Provide the (x, y) coordinate of the cell's center where the given text is located.  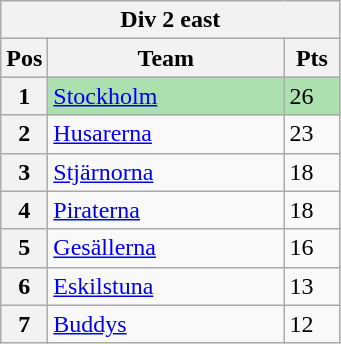
23 (312, 134)
1 (24, 96)
16 (312, 248)
Team (166, 58)
Buddys (166, 324)
Div 2 east (170, 20)
13 (312, 286)
Pos (24, 58)
Eskilstuna (166, 286)
26 (312, 96)
2 (24, 134)
3 (24, 172)
Gesällerna (166, 248)
7 (24, 324)
4 (24, 210)
Piraterna (166, 210)
Husarerna (166, 134)
6 (24, 286)
5 (24, 248)
Stjärnorna (166, 172)
Pts (312, 58)
Stockholm (166, 96)
12 (312, 324)
